Extract the (x, y) coordinate from the center of the cell holding the provided text.  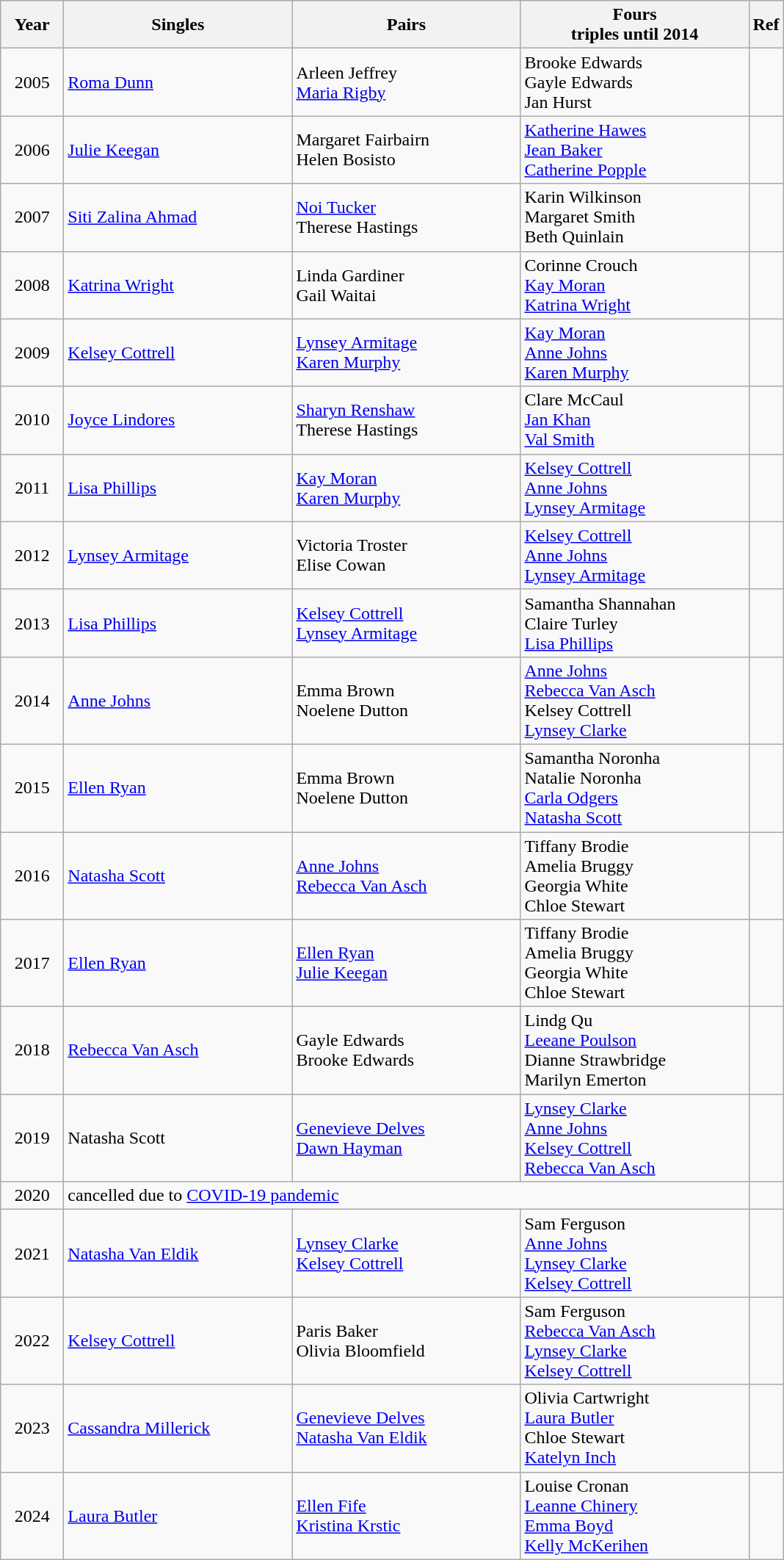
Ellen FifeKristina Krstic (407, 1516)
2007 (32, 217)
Roma Dunn (178, 82)
Gayle Edwards Brooke Edwards (407, 1050)
Ref (766, 25)
Brooke Edwards Gayle Edwards Jan Hurst (634, 82)
Lynsey Clarke Anne JohnsKelsey CottrellRebecca Van Asch (634, 1138)
Noi Tucker Therese Hastings (407, 217)
Ellen Ryan Julie Keegan (407, 964)
Cassandra Millerick (178, 1428)
2006 (32, 150)
Year (32, 25)
Katrina Wright (178, 285)
Olivia CartwrightLaura ButlerChloe StewartKatelyn Inch (634, 1428)
2005 (32, 82)
Clare McCaul Jan Khan Val Smith (634, 420)
Anne Johns Rebecca Van Asch (407, 875)
2016 (32, 875)
Louise CronanLeanne ChineryEmma BoydKelly McKerihen (634, 1516)
Lindg Qu Leeane Poulson Dianne Strawbridge Marilyn Emerton (634, 1050)
2023 (32, 1428)
Samantha Shannahan Claire Turley Lisa Phillips (634, 623)
Anne Johns (178, 701)
Sam FergusonAnne Johns Lynsey ClarkeKelsey Cottrell (634, 1253)
Corinne CrouchKay Moran Katrina Wright (634, 285)
Fours triples until 2014 (634, 25)
Kelsey Cottrell Lynsey Armitage (407, 623)
2015 (32, 787)
2012 (32, 555)
Samantha Noronha Natalie Noronha Carla Odgers Natasha Scott (634, 787)
Pairs (407, 25)
2017 (32, 964)
cancelled due to COVID-19 pandemic (407, 1196)
Joyce Lindores (178, 420)
Anne Johns Rebecca Van AschKelsey Cottrell Lynsey Clarke (634, 701)
Lynsey Clarke Kelsey Cottrell (407, 1253)
2009 (32, 353)
Karin Wilkinson Margaret Smith Beth Quinlain (634, 217)
Victoria Troster Elise Cowan (407, 555)
2018 (32, 1050)
Rebecca Van Asch (178, 1050)
2024 (32, 1516)
Linda Gardiner Gail Waitai (407, 285)
Kay Moran Karen Murphy (407, 488)
2022 (32, 1341)
Genevieve Delves Dawn Hayman (407, 1138)
Katherine Hawes Jean Baker Catherine Popple (634, 150)
2019 (32, 1138)
Singles (178, 25)
2008 (32, 285)
Lynsey Armitage Karen Murphy (407, 353)
Lynsey Armitage (178, 555)
2020 (32, 1196)
Laura Butler (178, 1516)
Margaret Fairbairn Helen Bosisto (407, 150)
Kay Moran Anne Johns Karen Murphy (634, 353)
Paris Baker Olivia Bloomfield (407, 1341)
2011 (32, 488)
2014 (32, 701)
Sharyn Renshaw Therese Hastings (407, 420)
2010 (32, 420)
Arleen Jeffrey Maria Rigby (407, 82)
2013 (32, 623)
Genevieve DelvesNatasha Van Eldik (407, 1428)
Natasha Van Eldik (178, 1253)
Siti Zalina Ahmad (178, 217)
2021 (32, 1253)
Sam FergusonRebecca Van Asch Lynsey ClarkeKelsey Cottrell (634, 1341)
Julie Keegan (178, 150)
